Output the (x, y) coordinate of the center of the cell containing the given text.  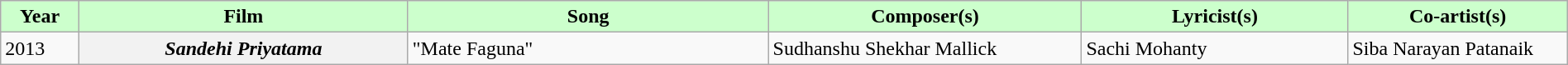
Sudhanshu Shekhar Mallick (925, 48)
Song (588, 17)
Year (40, 17)
2013 (40, 48)
Lyricist(s) (1215, 17)
Film (243, 17)
"Mate Faguna" (588, 48)
Composer(s) (925, 17)
Co-artist(s) (1457, 17)
Sachi Mohanty (1215, 48)
Siba Narayan Patanaik (1457, 48)
Sandehi Priyatama (243, 48)
